Extract the (X, Y) coordinate from the center of the cell holding the provided text.  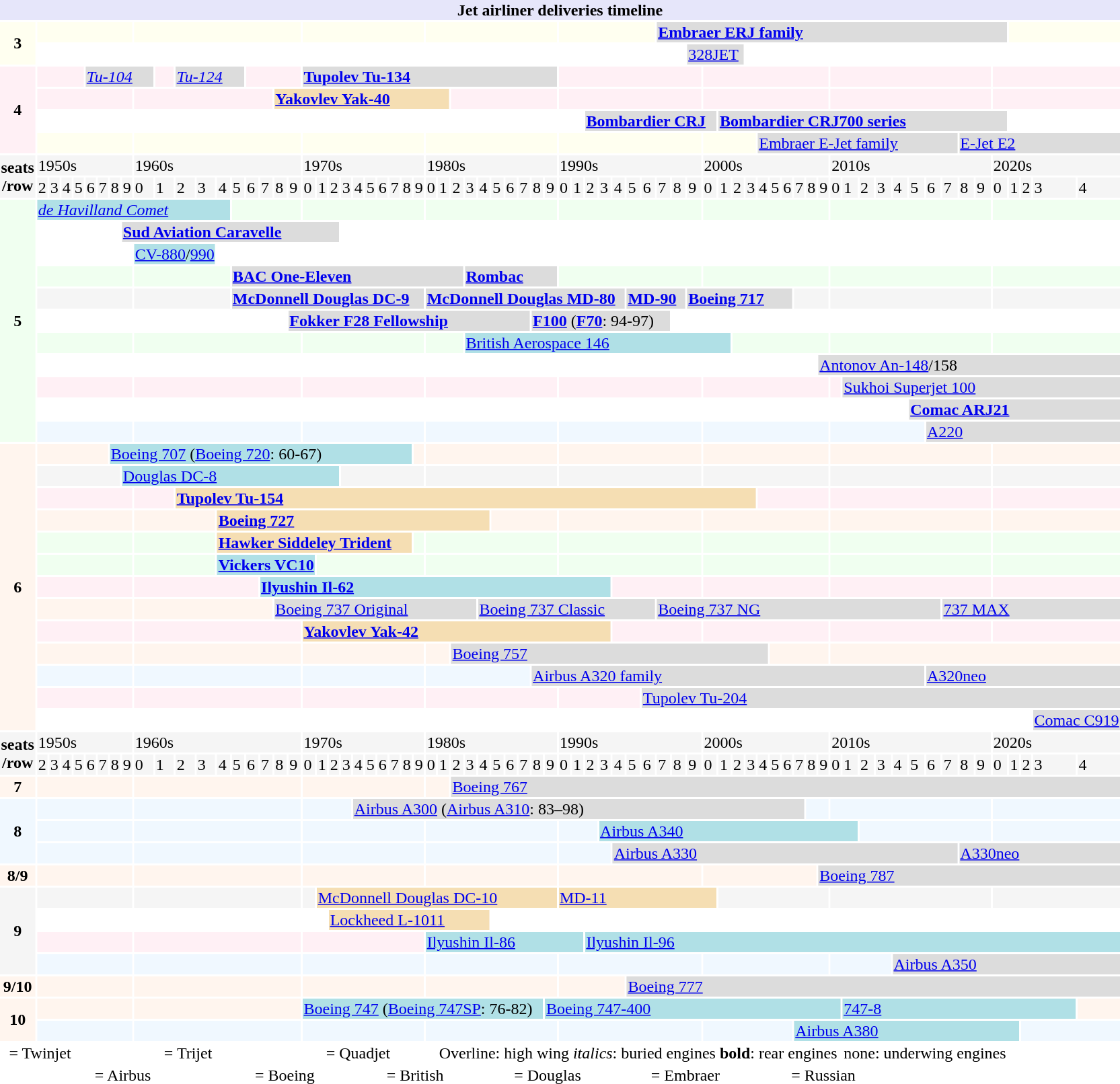
BAC One-Eleven (347, 276)
Tupolev Tu-154 (465, 498)
Tu-104 (119, 77)
9/10 (17, 986)
Douglas DC-8 (230, 476)
Boeing 717 (740, 299)
A220 (1022, 432)
Bombardier CRJ700 series (862, 121)
CV-880/990 (175, 254)
Tupolev Tu-204 (881, 698)
Boeing 747 (Boeing 747SP: 76-82) (423, 1009)
none: underwing engines (925, 1053)
McDonnell Douglas DC-10 (437, 898)
Boeing 757 (609, 654)
MD-11 (638, 898)
Bombardier CRJ (651, 121)
Boeing 767 (786, 787)
Embraer E-Jet family (858, 143)
= Trijet (235, 1053)
Boeing 727 (354, 520)
Lockheed L-1011 (409, 920)
Ilyushin Il-62 (436, 587)
Ilyushin Il-96 (853, 942)
= Quadjet (377, 1053)
British Aerospace 146 (597, 343)
Tu-124 (210, 77)
8/9 (17, 876)
Ilyushin Il-86 (505, 942)
Comac ARJ21 (1014, 410)
Boeing 737 NG (799, 609)
de Havilland Comet (133, 210)
Antonov An-148/158 (969, 365)
Sukhoi Superjet 100 (981, 387)
Yakovlev Yak-42 (457, 631)
Boeing 737 Original (375, 609)
Airbus A340 (729, 831)
Hawker Siddeley Trident (315, 543)
Boeing 747-400 (693, 1009)
Jet airliner deliveries timeline (560, 10)
Airbus A320 family (728, 676)
McDonnell Douglas DC-9 (328, 299)
Rombac (511, 276)
Embraer ERJ family (832, 32)
Fokker F28 Fellowship (409, 321)
= Twinjet (77, 1053)
F100 (F70: 94-97) (601, 321)
Yakovlev Yak-40 (362, 99)
Overline: high wing (504, 1053)
Boeing 777 (873, 986)
MD-90 (657, 299)
A320neo (1022, 676)
A330neo (1040, 853)
747-8 (959, 1009)
Tupolev Tu-134 (429, 77)
McDonnell Douglas MD-80 (525, 299)
Sud Aviation Caravelle (230, 232)
Boeing 787 (969, 876)
Airbus A300 (Airbus A310: 83–98) (578, 809)
Vickers VC10 (266, 565)
bold: rear engines (779, 1053)
10 (17, 1019)
Boeing 737 Classic (566, 609)
328JET (716, 54)
Airbus A380 (907, 1031)
E-Jet E2 (1040, 143)
Boeing 707 (Boeing 720: 60-67) (261, 454)
737 MAX (1031, 609)
Airbus A350 (1006, 964)
Comac C919 (1076, 720)
Airbus A330 (785, 853)
italics: buried engines (644, 1053)
